For the text-containing cell, return its midpoint in (X, Y) coordinate format. 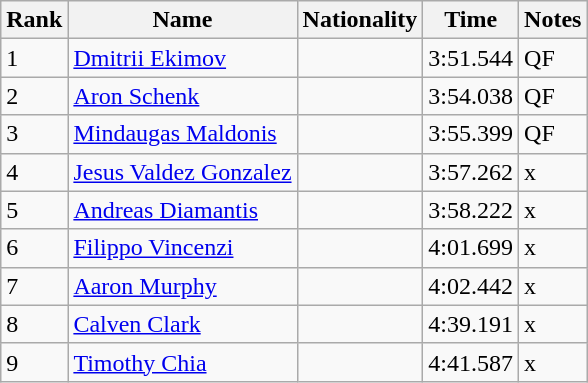
7 (34, 286)
6 (34, 248)
3:57.262 (471, 172)
5 (34, 210)
Timothy Chia (182, 362)
Nationality (360, 20)
1 (34, 58)
3:54.038 (471, 96)
Rank (34, 20)
4:39.191 (471, 324)
Andreas Diamantis (182, 210)
Dmitrii Ekimov (182, 58)
Notes (553, 20)
4:02.442 (471, 286)
9 (34, 362)
Time (471, 20)
Mindaugas Maldonis (182, 134)
Filippo Vincenzi (182, 248)
4:01.699 (471, 248)
Aron Schenk (182, 96)
Aaron Murphy (182, 286)
8 (34, 324)
2 (34, 96)
Calven Clark (182, 324)
4:41.587 (471, 362)
Jesus Valdez Gonzalez (182, 172)
3:55.399 (471, 134)
3:58.222 (471, 210)
4 (34, 172)
3 (34, 134)
Name (182, 20)
3:51.544 (471, 58)
